Search for the cell housing the specified text and yield its (x, y) center coordinate. 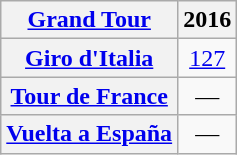
Vuelta a España (90, 134)
2016 (208, 20)
Tour de France (90, 96)
Grand Tour (90, 20)
127 (208, 58)
Giro d'Italia (90, 58)
